From the cell containing the given text, extract its center point as [X, Y] coordinate. 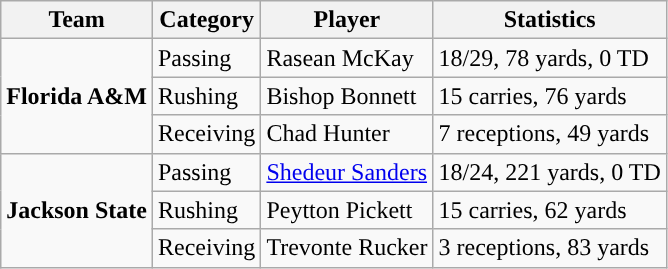
15 carries, 62 yards [550, 210]
Shedeur Sanders [347, 172]
3 receptions, 83 yards [550, 248]
7 receptions, 49 yards [550, 134]
Player [347, 20]
Bishop Bonnett [347, 96]
Florida A&M [77, 96]
18/24, 221 yards, 0 TD [550, 172]
15 carries, 76 yards [550, 96]
Category [206, 20]
Peytton Pickett [347, 210]
Statistics [550, 20]
Jackson State [77, 210]
Team [77, 20]
18/29, 78 yards, 0 TD [550, 58]
Trevonte Rucker [347, 248]
Chad Hunter [347, 134]
Rasean McKay [347, 58]
